Locate the cell with the specified text and output its [x, y] center coordinate. 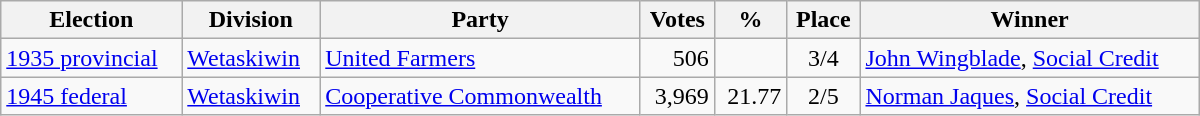
3,969 [677, 96]
Division [251, 20]
1945 federal [92, 96]
United Farmers [480, 58]
Norman Jaques, Social Credit [1030, 96]
Cooperative Commonwealth [480, 96]
Votes [677, 20]
John Wingblade, Social Credit [1030, 58]
% [750, 20]
21.77 [750, 96]
Winner [1030, 20]
Election [92, 20]
2/5 [824, 96]
506 [677, 58]
3/4 [824, 58]
Party [480, 20]
1935 provincial [92, 58]
Place [824, 20]
